Identify which cell holds the provided text, then report its (x, y) central coordinate. 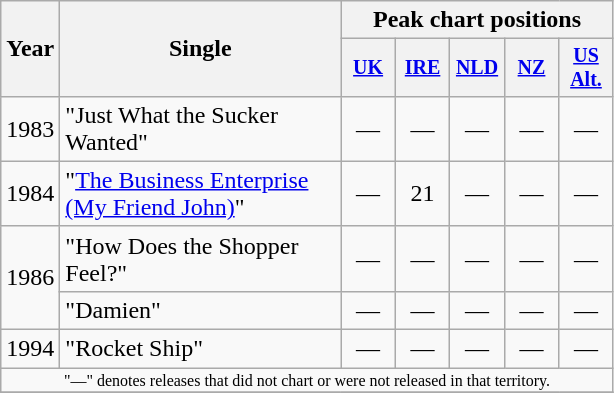
"Damien" (200, 310)
1986 (30, 278)
"—" denotes releases that did not chart or were not released in that territory. (307, 380)
UK (368, 68)
"Rocket Ship" (200, 349)
1983 (30, 128)
NZ (531, 68)
"Just What the Sucker Wanted" (200, 128)
Peak chart positions (477, 20)
Single (200, 49)
1994 (30, 349)
1984 (30, 194)
US Alt. (586, 68)
Year (30, 49)
"The Business Enterprise (My Friend John)" (200, 194)
21 (422, 194)
IRE (422, 68)
NLD (477, 68)
"How Does the Shopper Feel?" (200, 258)
